Extract the (X, Y) coordinate from the center of the cell holding the provided text.  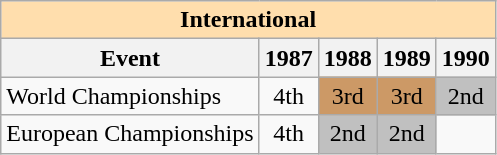
1988 (348, 58)
European Championships (130, 134)
International (248, 20)
Event (130, 58)
World Championships (130, 96)
1990 (466, 58)
1987 (288, 58)
1989 (406, 58)
